Locate the cell with the specified text and output its [X, Y] center coordinate. 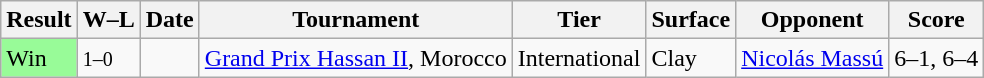
Tier [579, 20]
Opponent [812, 20]
Surface [691, 20]
Tournament [356, 20]
1–0 [108, 58]
Clay [691, 58]
International [579, 58]
Score [936, 20]
Date [170, 20]
Grand Prix Hassan II, Morocco [356, 58]
Result [39, 20]
W–L [108, 20]
6–1, 6–4 [936, 58]
Win [39, 58]
Nicolás Massú [812, 58]
